Determine the (X, Y) coordinate at the center of the cell enclosing the given text.  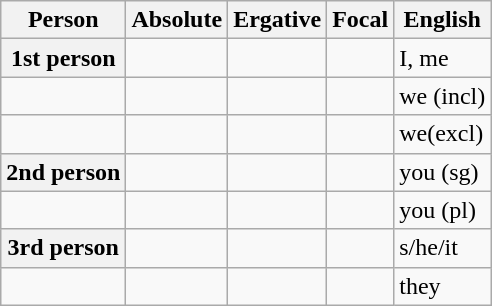
they (442, 286)
1st person (64, 58)
we(excl) (442, 134)
Ergative (278, 20)
I, me (442, 58)
English (442, 20)
3rd person (64, 248)
Person (64, 20)
2nd person (64, 172)
Absolute (177, 20)
you (pl) (442, 210)
s/he/it (442, 248)
Focal (360, 20)
you (sg) (442, 172)
we (incl) (442, 96)
